Extract the [X, Y] coordinate from the center of the cell holding the provided text.  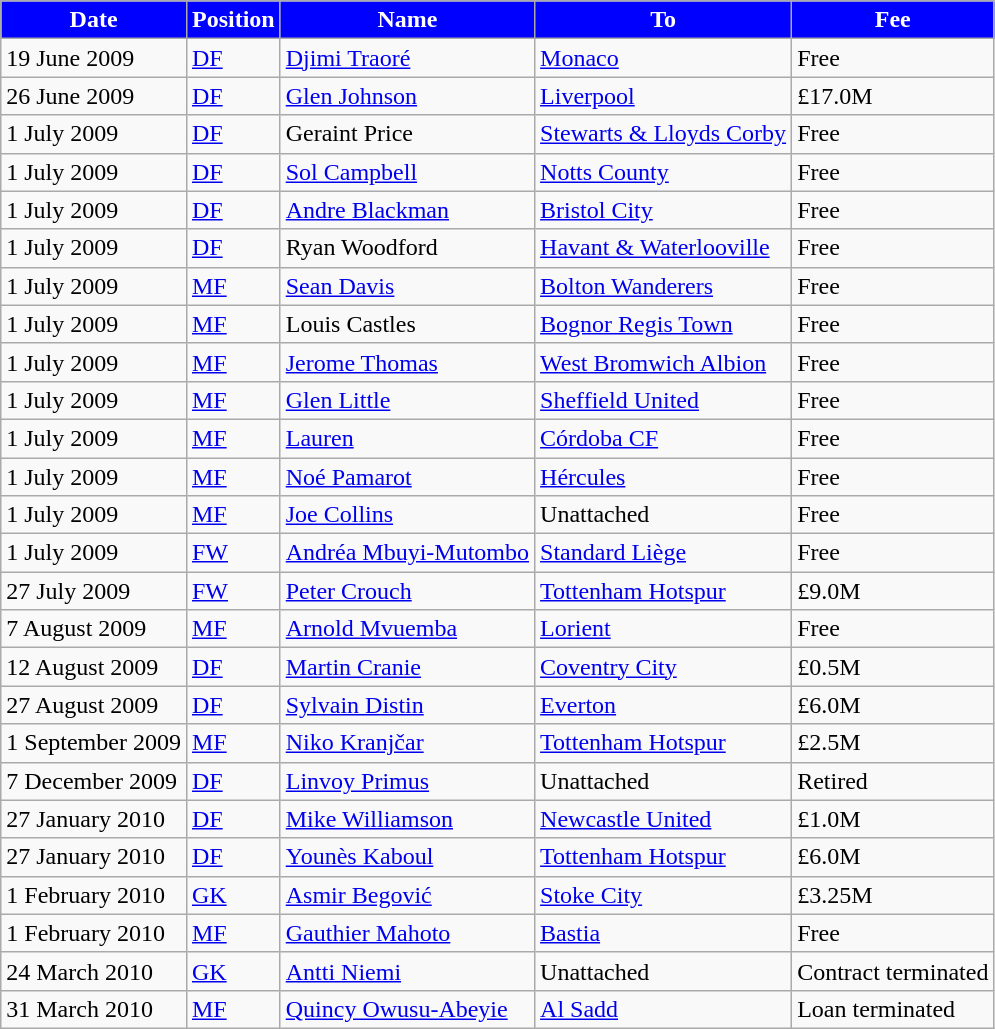
Contract terminated [893, 971]
Monaco [664, 58]
Niko Kranjčar [407, 743]
Coventry City [664, 667]
Quincy Owusu-Abeyie [407, 1009]
Younès Kaboul [407, 857]
Bastia [664, 933]
Position [233, 20]
24 March 2010 [94, 971]
Gauthier Mahoto [407, 933]
Asmir Begović [407, 895]
Sylvain Distin [407, 705]
Andréa Mbuyi-Mutombo [407, 553]
Sean Davis [407, 286]
12 August 2009 [94, 667]
Name [407, 20]
£0.5M [893, 667]
Retired [893, 781]
Martin Cranie [407, 667]
7 August 2009 [94, 629]
Arnold Mvuemba [407, 629]
Noé Pamarot [407, 477]
West Bromwich Albion [664, 362]
31 March 2010 [94, 1009]
Fee [893, 20]
Mike Williamson [407, 819]
26 June 2009 [94, 96]
1 September 2009 [94, 743]
Geraint Price [407, 134]
Linvoy Primus [407, 781]
Jerome Thomas [407, 362]
27 August 2009 [94, 705]
Date [94, 20]
19 June 2009 [94, 58]
To [664, 20]
Standard Liège [664, 553]
Notts County [664, 172]
Loan terminated [893, 1009]
Al Sadd [664, 1009]
7 December 2009 [94, 781]
Havant & Waterlooville [664, 248]
£2.5M [893, 743]
Bolton Wanderers [664, 286]
£3.25M [893, 895]
£1.0M [893, 819]
Bognor Regis Town [664, 324]
Peter Crouch [407, 591]
Stewarts & Lloyds Corby [664, 134]
Djimi Traoré [407, 58]
£17.0M [893, 96]
Everton [664, 705]
Liverpool [664, 96]
Ryan Woodford [407, 248]
Joe Collins [407, 515]
Lorient [664, 629]
Bristol City [664, 210]
Hércules [664, 477]
Glen Johnson [407, 96]
27 July 2009 [94, 591]
Louis Castles [407, 324]
Lauren [407, 438]
Stoke City [664, 895]
Antti Niemi [407, 971]
Sol Campbell [407, 172]
£9.0M [893, 591]
Córdoba CF [664, 438]
Newcastle United [664, 819]
Glen Little [407, 400]
Andre Blackman [407, 210]
Sheffield United [664, 400]
